Output the [x, y] coordinate of the center of the cell containing the given text.  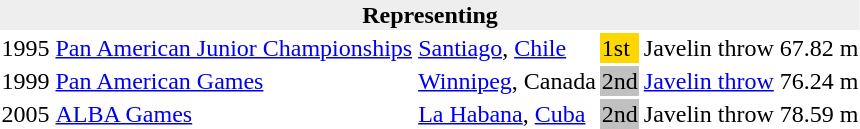
ALBA Games [234, 114]
1995 [26, 48]
Pan American Games [234, 81]
Representing [430, 15]
1st [620, 48]
Winnipeg, Canada [508, 81]
Santiago, Chile [508, 48]
Pan American Junior Championships [234, 48]
67.82 m [819, 48]
La Habana, Cuba [508, 114]
1999 [26, 81]
78.59 m [819, 114]
2005 [26, 114]
76.24 m [819, 81]
